From the cell containing the given text, extract its center point as (x, y) coordinate. 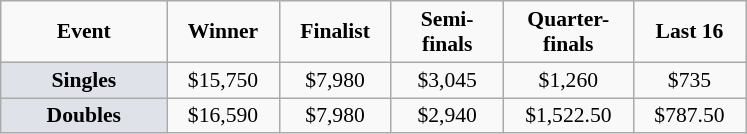
Event (84, 32)
Quarter-finals (568, 32)
Finalist (335, 32)
$787.50 (689, 116)
$1,522.50 (568, 116)
$2,940 (447, 116)
Semi-finals (447, 32)
$15,750 (223, 80)
Last 16 (689, 32)
$735 (689, 80)
Singles (84, 80)
$3,045 (447, 80)
Doubles (84, 116)
Winner (223, 32)
$1,260 (568, 80)
$16,590 (223, 116)
